Return the (X, Y) coordinate for the center point of the cell that contains the specified text.  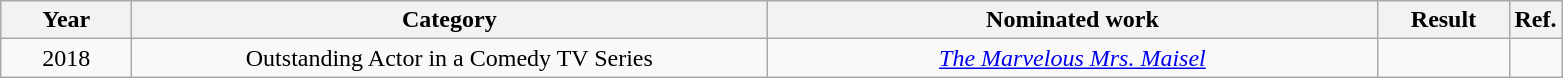
The Marvelous Mrs. Maisel (1072, 58)
Outstanding Actor in a Comedy TV Series (450, 58)
Nominated work (1072, 20)
Ref. (1536, 20)
Year (66, 20)
Category (450, 20)
Result (1444, 20)
2018 (66, 58)
